Find where the given text appears and provide that cell's center as [X, Y] coordinate. 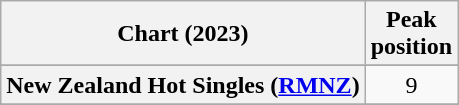
Peakposition [411, 34]
9 [411, 85]
Chart (2023) [183, 34]
New Zealand Hot Singles (RMNZ) [183, 85]
